Determine the (X, Y) coordinate at the center of the cell enclosing the given text.  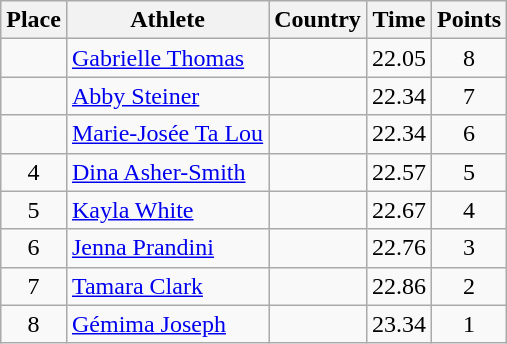
23.34 (398, 324)
Points (468, 20)
Place (34, 20)
1 (468, 324)
Tamara Clark (167, 286)
Jenna Prandini (167, 248)
22.57 (398, 172)
Gabrielle Thomas (167, 58)
Country (318, 20)
22.76 (398, 248)
22.86 (398, 286)
Marie-Josée Ta Lou (167, 134)
22.05 (398, 58)
22.67 (398, 210)
2 (468, 286)
Athlete (167, 20)
Dina Asher-Smith (167, 172)
Kayla White (167, 210)
Abby Steiner (167, 96)
Gémima Joseph (167, 324)
3 (468, 248)
Time (398, 20)
